Identify which cell holds the provided text, then report its [X, Y] central coordinate. 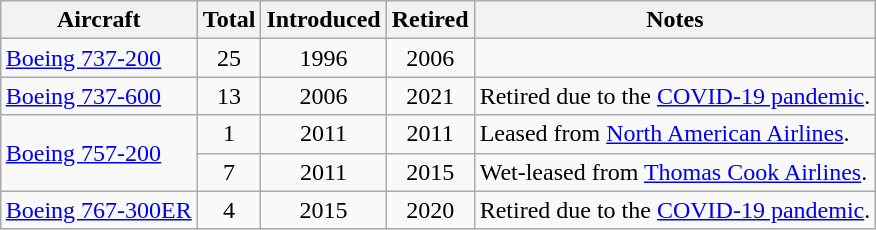
Boeing 767-300ER [98, 210]
Boeing 737-600 [98, 96]
7 [229, 172]
1996 [324, 58]
Aircraft [98, 20]
25 [229, 58]
Boeing 757-200 [98, 153]
Boeing 737-200 [98, 58]
13 [229, 96]
Introduced [324, 20]
Retired [430, 20]
Leased from North American Airlines. [675, 134]
Wet-leased from Thomas Cook Airlines. [675, 172]
2020 [430, 210]
2021 [430, 96]
1 [229, 134]
4 [229, 210]
Total [229, 20]
Notes [675, 20]
